Output the (X, Y) coordinate of the center of the cell containing the given text.  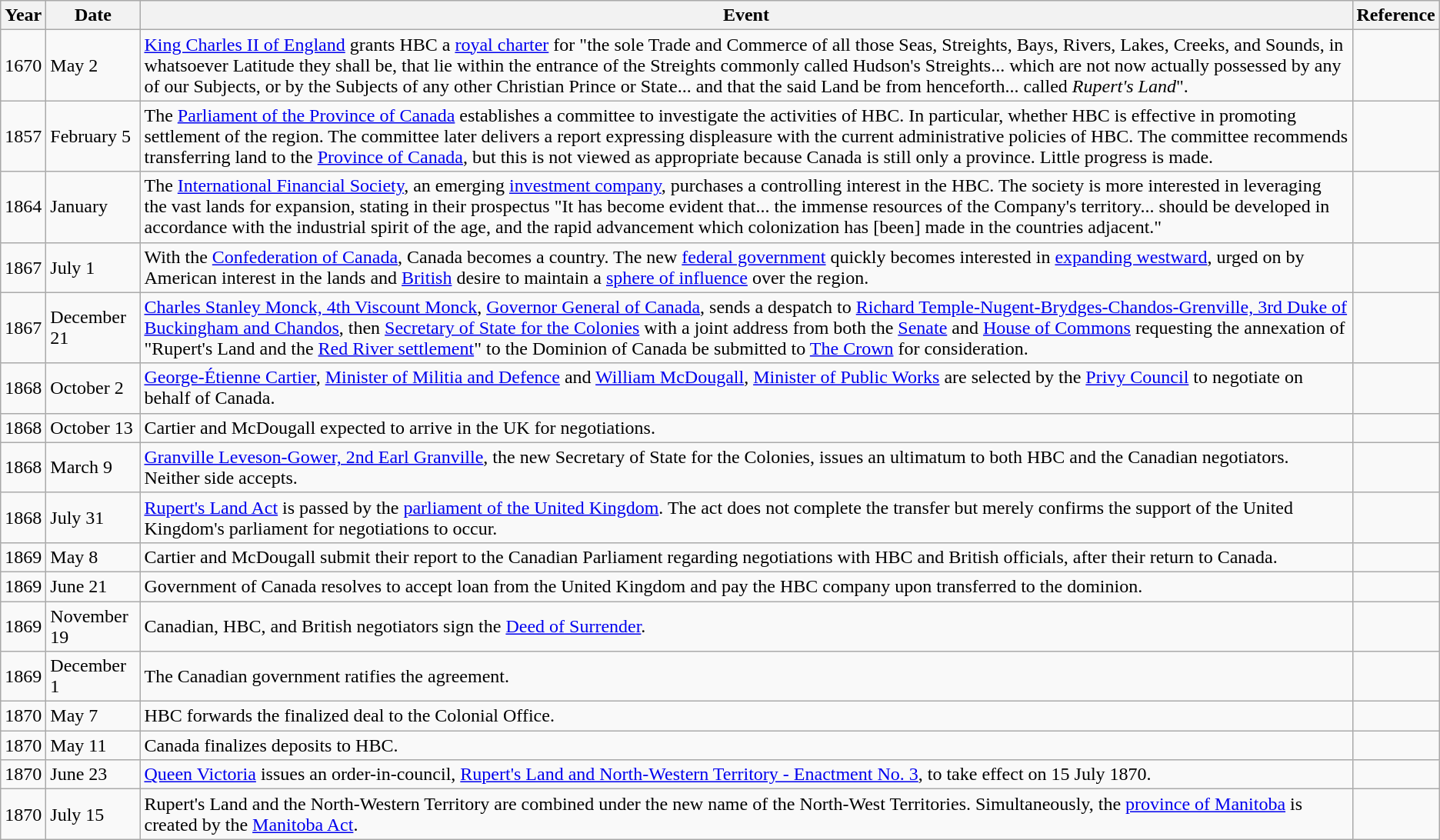
The Canadian government ratifies the agreement. (746, 677)
October 2 (93, 388)
December 1 (93, 677)
December 21 (93, 328)
Date (93, 15)
June 23 (93, 775)
Canada finalizes deposits to HBC. (746, 745)
Year (23, 15)
January (93, 207)
July 1 (93, 268)
May 11 (93, 745)
March 9 (93, 468)
October 13 (93, 428)
November 19 (93, 626)
1864 (23, 207)
Cartier and McDougall expected to arrive in the UK for negotiations. (746, 428)
July 31 (93, 517)
Reference (1395, 15)
July 15 (93, 814)
May 7 (93, 716)
Queen Victoria issues an order-in-council, Rupert's Land and North-Western Territory - Enactment No. 3, to take effect on 15 July 1870. (746, 775)
June 21 (93, 586)
Event (746, 15)
May 8 (93, 557)
HBC forwards the finalized deal to the Colonial Office. (746, 716)
February 5 (93, 136)
1857 (23, 136)
1670 (23, 65)
Canadian, HBC, and British negotiators sign the Deed of Surrender. (746, 626)
Government of Canada resolves to accept loan from the United Kingdom and pay the HBC company upon transferred to the dominion. (746, 586)
May 2 (93, 65)
